Locate the cell with the specified text and output its [X, Y] center coordinate. 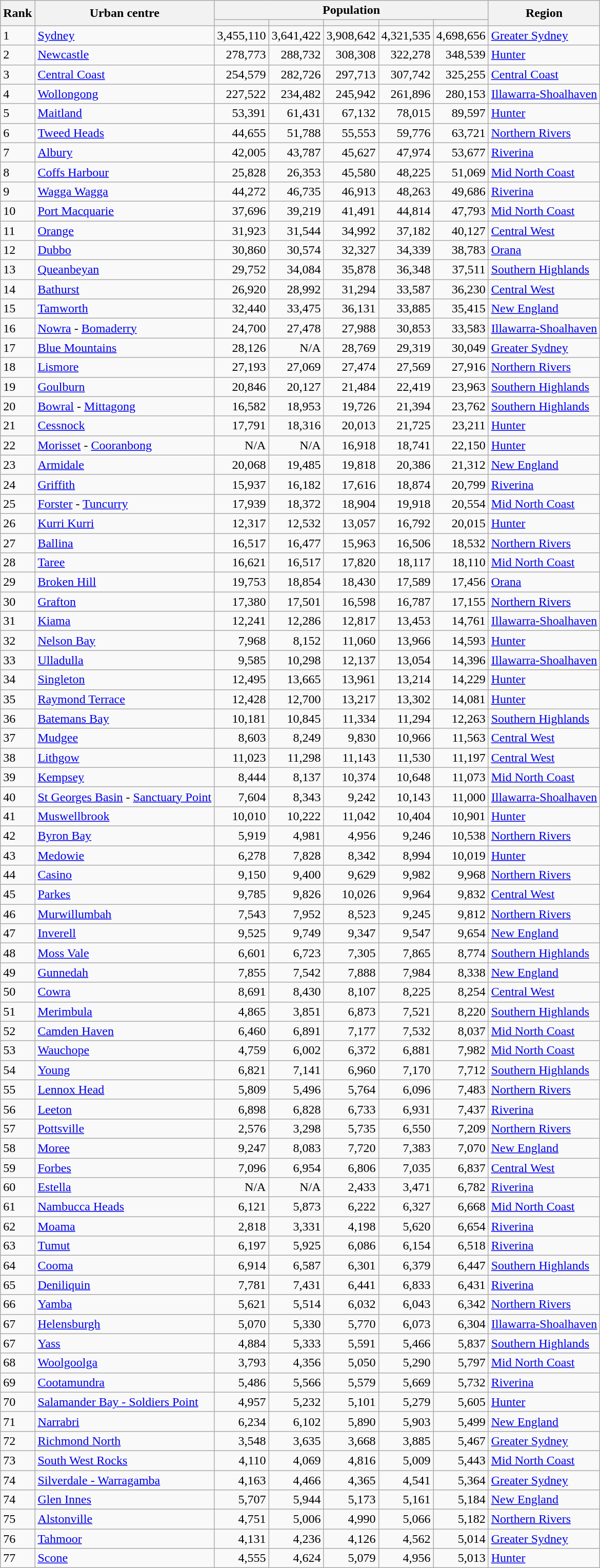
8,225 [406, 992]
47,793 [461, 211]
36,230 [461, 289]
Lithgow [125, 758]
18,741 [406, 445]
24 [17, 484]
30,049 [461, 348]
8,603 [242, 738]
5,735 [351, 1128]
9,547 [406, 934]
St Georges Basin - Sanctuary Point [125, 797]
Blue Mountains [125, 348]
9,826 [296, 895]
55 [17, 1089]
227,522 [242, 94]
Batemans Bay [125, 719]
21,725 [406, 426]
6,960 [351, 1070]
4,981 [296, 836]
34,339 [406, 250]
46 [17, 914]
5,809 [242, 1089]
33,475 [296, 309]
42,005 [242, 152]
8,249 [296, 738]
8,430 [296, 992]
7,521 [406, 1011]
2,433 [351, 1187]
5,919 [242, 836]
Cooma [125, 1265]
4 [17, 94]
10,026 [351, 895]
16,182 [296, 484]
7,532 [406, 1031]
21,394 [406, 406]
6,372 [351, 1050]
4,466 [296, 1480]
6,102 [296, 1421]
Helensburgh [125, 1324]
6,806 [351, 1168]
Cootamundra [125, 1382]
13,217 [351, 699]
11,334 [351, 719]
Glen Innes [125, 1500]
45,627 [351, 152]
30,860 [242, 250]
2,576 [242, 1128]
6,654 [461, 1226]
37,696 [242, 211]
6,301 [351, 1265]
27,988 [351, 328]
17,155 [461, 602]
13,453 [406, 621]
13,302 [406, 699]
11 [17, 230]
6,954 [296, 1168]
8,338 [461, 972]
21,484 [351, 387]
34 [17, 680]
27,916 [461, 367]
31 [17, 621]
307,742 [406, 74]
59,776 [406, 133]
12,286 [296, 621]
19,726 [351, 406]
Raymond Terrace [125, 699]
Leeton [125, 1109]
Griffith [125, 484]
30,853 [406, 328]
14 [17, 289]
Inverell [125, 934]
5,014 [461, 1539]
6,821 [242, 1070]
30,574 [296, 250]
7,437 [461, 1109]
278,773 [242, 55]
Region [544, 13]
16,582 [242, 406]
Morisset - Cooranbong [125, 445]
13,966 [406, 641]
19,753 [242, 582]
32,327 [351, 250]
16,598 [351, 602]
7,141 [296, 1070]
Cowra [125, 992]
4,865 [242, 1011]
6,222 [351, 1207]
6,086 [351, 1246]
Forster - Tuncurry [125, 504]
48,225 [406, 172]
5,182 [461, 1519]
15,963 [351, 543]
5,499 [461, 1421]
18 [17, 367]
16,918 [351, 445]
5,101 [351, 1402]
5,591 [351, 1343]
5,364 [461, 1480]
Moss Vale [125, 953]
Newcastle [125, 55]
8,691 [242, 992]
14,396 [461, 660]
25,828 [242, 172]
16,621 [242, 563]
46,735 [296, 191]
5,707 [242, 1500]
6,431 [461, 1285]
28,126 [242, 348]
54 [17, 1070]
Kempsey [125, 777]
5,925 [296, 1246]
10,019 [461, 855]
17,501 [296, 602]
Nowra - Bomaderry [125, 328]
31,294 [351, 289]
16,792 [406, 523]
7,070 [461, 1148]
6,837 [461, 1168]
5,466 [406, 1343]
5,890 [351, 1421]
9,246 [406, 836]
20,127 [296, 387]
89,597 [461, 113]
6,234 [242, 1421]
36,348 [406, 270]
3,793 [242, 1363]
Wauchope [125, 1050]
73 [17, 1460]
5,009 [406, 1460]
9,247 [242, 1148]
4,198 [351, 1226]
28,992 [296, 289]
7,888 [351, 972]
7,712 [461, 1070]
27,474 [351, 367]
76 [17, 1539]
Bathurst [125, 289]
7,781 [242, 1285]
71 [17, 1421]
5,232 [296, 1402]
12,495 [242, 680]
Gunnedah [125, 972]
5,605 [461, 1402]
27,193 [242, 367]
8,774 [461, 953]
8,037 [461, 1031]
63,721 [461, 133]
10,181 [242, 719]
75 [17, 1519]
20,554 [461, 504]
5,173 [351, 1500]
55,553 [351, 133]
6,073 [406, 1324]
12,428 [242, 699]
27,478 [296, 328]
7,483 [461, 1089]
Rank [17, 13]
28 [17, 563]
5,050 [351, 1363]
12,241 [242, 621]
Richmond North [125, 1441]
4,751 [242, 1519]
18,854 [296, 582]
Cessnock [125, 426]
7,952 [296, 914]
5,443 [461, 1460]
5,070 [242, 1324]
Woolgoolga [125, 1363]
3,668 [351, 1441]
8,254 [461, 992]
19,818 [351, 465]
22,150 [461, 445]
37,511 [461, 270]
8,152 [296, 641]
11,023 [242, 758]
20,013 [351, 426]
10,010 [242, 816]
16,477 [296, 543]
6,441 [351, 1285]
10,298 [296, 660]
325,255 [461, 74]
19,918 [406, 504]
7 [17, 152]
234,482 [296, 94]
322,278 [406, 55]
3,885 [406, 1441]
9,968 [461, 875]
Narrabri [125, 1421]
Ballina [125, 543]
10 [17, 211]
60 [17, 1187]
77 [17, 1558]
12 [17, 250]
Forbes [125, 1168]
8,137 [296, 777]
261,896 [406, 94]
15,937 [242, 484]
5,184 [461, 1500]
9,964 [406, 895]
South West Rocks [125, 1460]
36,131 [351, 309]
9,525 [242, 934]
1 [17, 35]
7,035 [406, 1168]
4,624 [296, 1558]
58 [17, 1148]
9,150 [242, 875]
17,939 [242, 504]
11,143 [351, 758]
Broken Hill [125, 582]
17,820 [351, 563]
9,629 [351, 875]
28,769 [351, 348]
9,982 [406, 875]
Tamworth [125, 309]
20,799 [461, 484]
6,327 [406, 1207]
3 [17, 74]
Urban centre [125, 13]
Camden Haven [125, 1031]
4,698,656 [461, 35]
53 [17, 1050]
35 [17, 699]
21 [17, 426]
20,015 [461, 523]
9,812 [461, 914]
50 [17, 992]
3,298 [296, 1128]
4,110 [242, 1460]
51 [17, 1011]
66 [17, 1304]
254,579 [242, 74]
62 [17, 1226]
9,585 [242, 660]
25 [17, 504]
65 [17, 1285]
6,601 [242, 953]
13,665 [296, 680]
8,343 [296, 797]
8,220 [461, 1011]
26 [17, 523]
10,966 [406, 738]
5,496 [296, 1089]
6,304 [461, 1324]
Goulburn [125, 387]
44,272 [242, 191]
7,968 [242, 641]
5,620 [406, 1226]
5,161 [406, 1500]
6,002 [296, 1050]
26,353 [296, 172]
47,974 [406, 152]
6,278 [242, 855]
61 [17, 1207]
9,785 [242, 895]
Salamander Bay - Soldiers Point [125, 1402]
6,914 [242, 1265]
33,583 [461, 328]
48,263 [406, 191]
14,229 [461, 680]
Armidale [125, 465]
12,700 [296, 699]
7,542 [296, 972]
44,655 [242, 133]
9,400 [296, 875]
18,430 [351, 582]
10,374 [351, 777]
17 [17, 348]
6,154 [406, 1246]
69 [17, 1382]
8,523 [351, 914]
10,538 [461, 836]
5,579 [351, 1382]
Lismore [125, 367]
9,749 [296, 934]
Population [351, 10]
39,219 [296, 211]
49 [17, 972]
70 [17, 1402]
4,356 [296, 1363]
Tahmoor [125, 1539]
11,073 [461, 777]
11,530 [406, 758]
16,787 [406, 602]
9,347 [351, 934]
8 [17, 172]
6,828 [296, 1109]
4,990 [351, 1519]
78,015 [406, 113]
32 [17, 641]
17,616 [351, 484]
7,431 [296, 1285]
13,054 [406, 660]
Yamba [125, 1304]
3,455,110 [242, 35]
8,444 [242, 777]
9,242 [351, 797]
22,419 [406, 387]
Casino [125, 875]
6,197 [242, 1246]
Wagga Wagga [125, 191]
6,518 [461, 1246]
10,648 [406, 777]
22 [17, 445]
11,042 [351, 816]
42 [17, 836]
10,404 [406, 816]
Deniliquin [125, 1285]
5,669 [406, 1382]
68 [17, 1363]
11,000 [461, 797]
6,898 [242, 1109]
5,467 [461, 1441]
4,555 [242, 1558]
6,668 [461, 1207]
Parkes [125, 895]
Murwillumbah [125, 914]
4,126 [351, 1539]
Medowie [125, 855]
63 [17, 1246]
18,874 [406, 484]
Merimbula [125, 1011]
17,380 [242, 602]
11,298 [296, 758]
3,471 [406, 1187]
6,121 [242, 1207]
3,635 [296, 1441]
6,881 [406, 1050]
Young [125, 1070]
Yass [125, 1343]
7,982 [461, 1050]
13,057 [351, 523]
6,587 [296, 1265]
18,110 [461, 563]
4,365 [351, 1480]
7,170 [406, 1070]
5,903 [406, 1421]
5,621 [242, 1304]
23,211 [461, 426]
5,330 [296, 1324]
6,460 [242, 1031]
297,713 [351, 74]
10,143 [406, 797]
308,308 [351, 55]
5,006 [296, 1519]
31,544 [296, 230]
282,726 [296, 74]
3,331 [296, 1226]
18,316 [296, 426]
47 [17, 934]
27,069 [296, 367]
10,845 [296, 719]
24,700 [242, 328]
5,013 [461, 1558]
5,514 [296, 1304]
14,081 [461, 699]
12,137 [351, 660]
12,817 [351, 621]
12,263 [461, 719]
3,548 [242, 1441]
Kiama [125, 621]
7,855 [242, 972]
8,083 [296, 1148]
4,236 [296, 1539]
Queanbeyan [125, 270]
4,759 [242, 1050]
4,321,535 [406, 35]
Estella [125, 1187]
Orange [125, 230]
6,032 [351, 1304]
6,733 [351, 1109]
56 [17, 1109]
Ulladulla [125, 660]
Port Macquarie [125, 211]
Grafton [125, 602]
37,182 [406, 230]
5,079 [351, 1558]
Byron Bay [125, 836]
5,732 [461, 1382]
51,788 [296, 133]
32,440 [242, 309]
6,833 [406, 1285]
17,589 [406, 582]
12,532 [296, 523]
13 [17, 270]
7,383 [406, 1148]
40,127 [461, 230]
Scone [125, 1558]
7,604 [242, 797]
57 [17, 1128]
38 [17, 758]
41 [17, 816]
5,837 [461, 1343]
52 [17, 1031]
20,068 [242, 465]
15 [17, 309]
51,069 [461, 172]
Alstonville [125, 1519]
4,541 [406, 1480]
11,294 [406, 719]
18,117 [406, 563]
61,431 [296, 113]
39 [17, 777]
6,447 [461, 1265]
7,543 [242, 914]
5,566 [296, 1382]
7,209 [461, 1128]
Moree [125, 1148]
4,884 [242, 1343]
8,342 [351, 855]
11,563 [461, 738]
245,942 [351, 94]
18,372 [296, 504]
36 [17, 719]
Moama [125, 1226]
Singleton [125, 680]
33 [17, 660]
6,723 [296, 953]
5,770 [351, 1324]
7,177 [351, 1031]
6,096 [406, 1089]
5,290 [406, 1363]
Mudgee [125, 738]
7,720 [351, 1148]
34,084 [296, 270]
38,783 [461, 250]
16 [17, 328]
5,873 [296, 1207]
20 [17, 406]
Nambucca Heads [125, 1207]
7,828 [296, 855]
9,245 [406, 914]
27 [17, 543]
Nelson Bay [125, 641]
26,920 [242, 289]
48 [17, 953]
29,752 [242, 270]
44,814 [406, 211]
6,931 [406, 1109]
72 [17, 1441]
18,532 [461, 543]
30 [17, 602]
Albury [125, 152]
18,904 [351, 504]
6 [17, 133]
18,953 [296, 406]
10,901 [461, 816]
41,491 [351, 211]
20,386 [406, 465]
Muswellbrook [125, 816]
4,131 [242, 1539]
8,107 [351, 992]
Pottsville [125, 1128]
11,197 [461, 758]
Kurri Kurri [125, 523]
27,569 [406, 367]
49,686 [461, 191]
Tumut [125, 1246]
4,957 [242, 1402]
6,782 [461, 1187]
5,944 [296, 1500]
35,878 [351, 270]
12,317 [242, 523]
45 [17, 895]
34,992 [351, 230]
67,132 [351, 113]
33,587 [406, 289]
53,677 [461, 152]
Lennox Head [125, 1089]
Tweed Heads [125, 133]
6,873 [351, 1011]
Taree [125, 563]
37 [17, 738]
53,391 [242, 113]
6,342 [461, 1304]
Coffs Harbour [125, 172]
9 [17, 191]
19,485 [296, 465]
5,066 [406, 1519]
59 [17, 1168]
17,791 [242, 426]
280,153 [461, 94]
Maitland [125, 113]
9,830 [351, 738]
288,732 [296, 55]
35,415 [461, 309]
64 [17, 1265]
348,539 [461, 55]
4,069 [296, 1460]
20,846 [242, 387]
40 [17, 797]
19 [17, 387]
4,816 [351, 1460]
7,865 [406, 953]
29,319 [406, 348]
7,984 [406, 972]
13,961 [351, 680]
23,762 [461, 406]
3,908,642 [351, 35]
5 [17, 113]
16,506 [406, 543]
45,580 [351, 172]
6,379 [406, 1265]
21,312 [461, 465]
5,797 [461, 1363]
7,096 [242, 1168]
5,279 [406, 1402]
5,764 [351, 1089]
14,593 [461, 641]
10,222 [296, 816]
23,963 [461, 387]
Bowral - Mittagong [125, 406]
6,891 [296, 1031]
44 [17, 875]
33,885 [406, 309]
5,333 [296, 1343]
2 [17, 55]
43 [17, 855]
Silverdale - Warragamba [125, 1480]
8,994 [406, 855]
14,761 [461, 621]
5,486 [242, 1382]
17,456 [461, 582]
29 [17, 582]
43,787 [296, 152]
6,550 [406, 1128]
Wollongong [125, 94]
46,913 [351, 191]
6,043 [406, 1304]
23 [17, 465]
13,214 [406, 680]
2,818 [242, 1226]
9,832 [461, 895]
3,641,422 [296, 35]
4,163 [242, 1480]
11,060 [351, 641]
4,562 [406, 1539]
3,851 [296, 1011]
Dubbo [125, 250]
Sydney [125, 35]
9,654 [461, 934]
7,305 [351, 953]
31,923 [242, 230]
